Capture the cell that displays the provided text and extract its (X, Y) central coordinate. 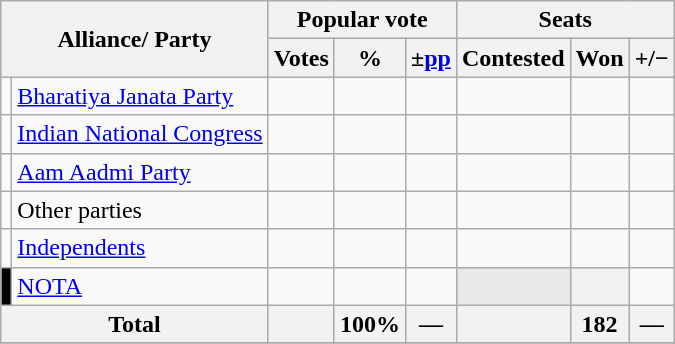
Popular vote (362, 20)
Votes (301, 58)
Won (600, 58)
+/− (652, 58)
182 (600, 324)
Other parties (140, 210)
Seats (565, 20)
Indian National Congress (140, 134)
Aam Aadmi Party (140, 172)
% (370, 58)
Bharatiya Janata Party (140, 96)
Total (134, 324)
Alliance/ Party (134, 39)
Contested (513, 58)
Independents (140, 248)
100% (370, 324)
±pp (430, 58)
NOTA (140, 286)
